Extract the [x, y] coordinate from the center of the cell holding the provided text.  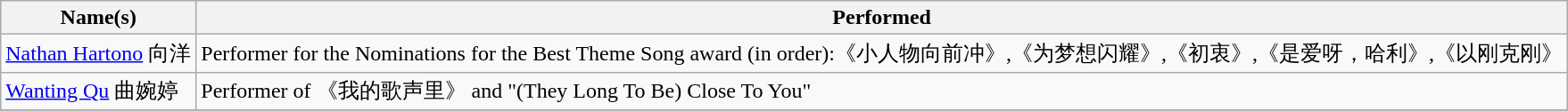
Nathan Hartono 向洋 [98, 53]
Performed [882, 18]
Wanting Qu 曲婉婷 [98, 91]
Performer for the Nominations for the Best Theme Song award (in order):《小人物向前冲》,《为梦想闪耀》,《初衷》,《是爱呀，哈利》,《以刚克刚》 [882, 53]
Name(s) [98, 18]
Performer of 《我的歌声里》 and "(They Long To Be) Close To You" [882, 91]
